Detect which cell encompasses the target text, then output its (X, Y) center coordinate. 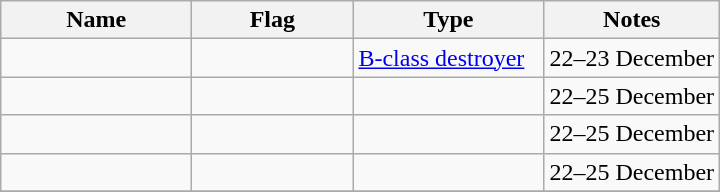
Name (96, 20)
Notes (632, 20)
Type (448, 20)
22–23 December (632, 58)
B-class destroyer (448, 58)
Flag (272, 20)
